Detect which cell encompasses the target text, then output its [X, Y] center coordinate. 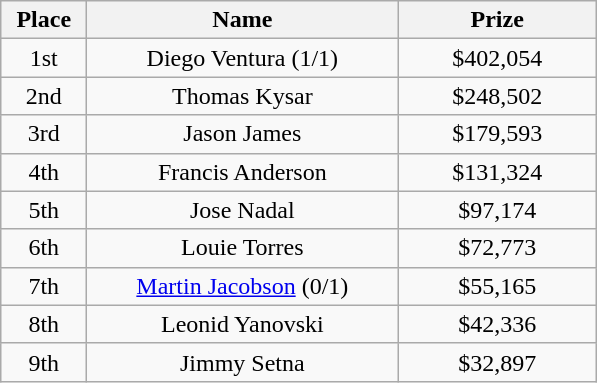
5th [44, 210]
6th [44, 248]
$42,336 [498, 324]
8th [44, 324]
Louie Torres [242, 248]
Jason James [242, 134]
Diego Ventura (1/1) [242, 58]
$55,165 [498, 286]
$131,324 [498, 172]
$402,054 [498, 58]
Francis Anderson [242, 172]
$72,773 [498, 248]
4th [44, 172]
7th [44, 286]
Name [242, 20]
Thomas Kysar [242, 96]
9th [44, 362]
Jimmy Setna [242, 362]
$32,897 [498, 362]
Prize [498, 20]
3rd [44, 134]
Jose Nadal [242, 210]
Leonid Yanovski [242, 324]
$248,502 [498, 96]
Martin Jacobson (0/1) [242, 286]
1st [44, 58]
2nd [44, 96]
$179,593 [498, 134]
Place [44, 20]
$97,174 [498, 210]
